Return the [X, Y] coordinate for the center point of the cell that contains the specified text.  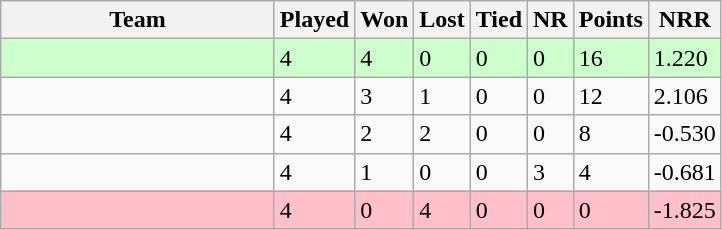
2.106 [684, 96]
-0.681 [684, 172]
Team [138, 20]
8 [610, 134]
16 [610, 58]
Played [314, 20]
NR [551, 20]
12 [610, 96]
1.220 [684, 58]
Points [610, 20]
-0.530 [684, 134]
Lost [442, 20]
Tied [498, 20]
Won [384, 20]
NRR [684, 20]
-1.825 [684, 210]
